Determine the [x, y] coordinate at the center of the cell enclosing the given text.  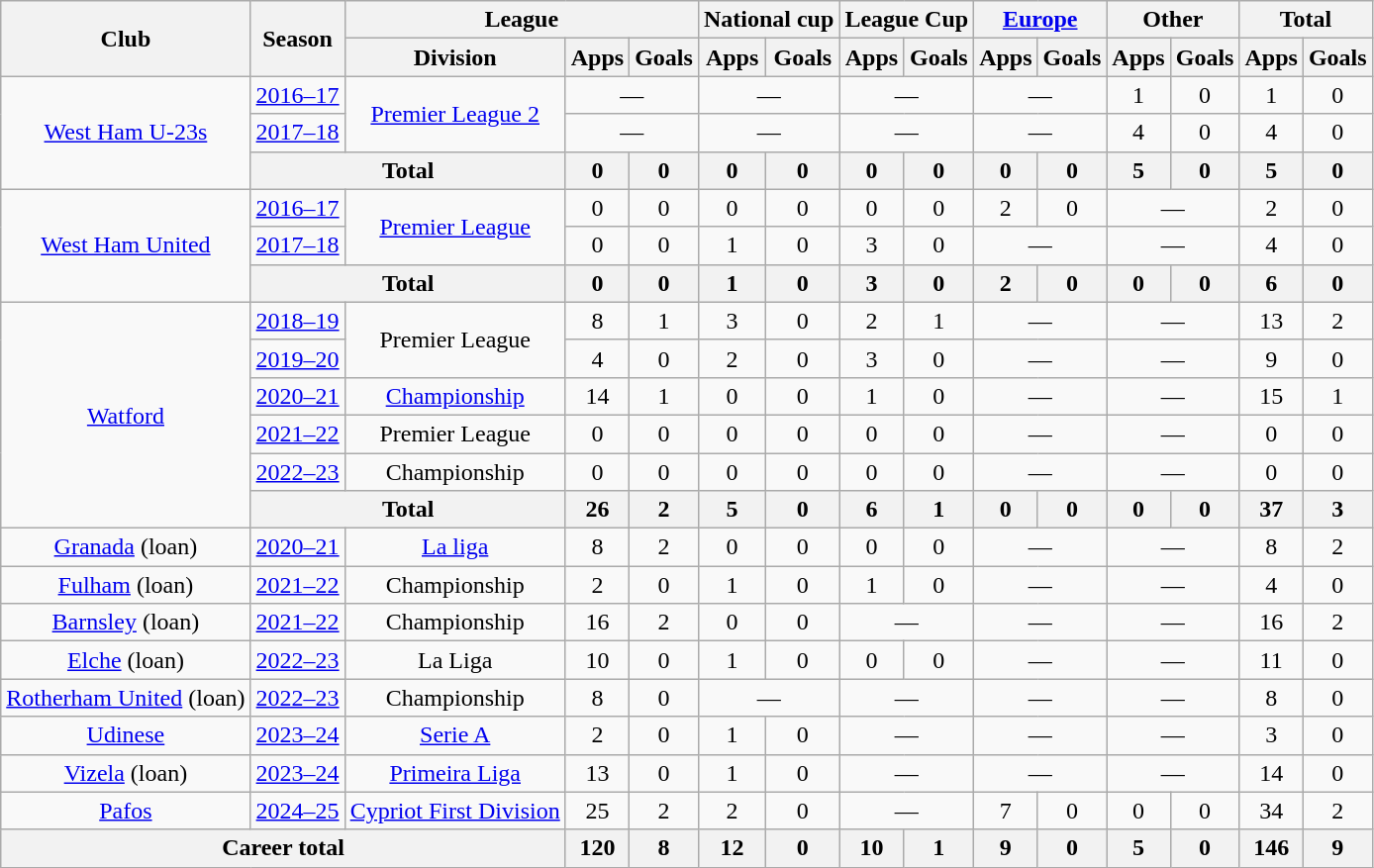
Europe [1040, 20]
West Ham United [126, 245]
25 [597, 811]
2019–20 [297, 358]
Fulham (loan) [126, 585]
Season [297, 39]
Elche (loan) [126, 660]
West Ham U-23s [126, 133]
2018–19 [297, 321]
National cup [768, 20]
Career total [283, 848]
2024–25 [297, 811]
Barnsley (loan) [126, 623]
Granada (loan) [126, 547]
146 [1271, 848]
League Cup [907, 20]
11 [1271, 660]
34 [1271, 811]
7 [1006, 811]
Cypriot First Division [455, 811]
12 [732, 848]
Club [126, 39]
120 [597, 848]
37 [1271, 510]
Vizela (loan) [126, 773]
26 [597, 510]
Pafos [126, 811]
Division [455, 57]
Rotherham United (loan) [126, 698]
Primeira Liga [455, 773]
Premier League 2 [455, 114]
La Liga [455, 660]
League [521, 20]
Serie A [455, 735]
Watford [126, 415]
Other [1173, 20]
15 [1271, 396]
Udinese [126, 735]
La liga [455, 547]
